From the cell containing the given text, extract its center point as (X, Y) coordinate. 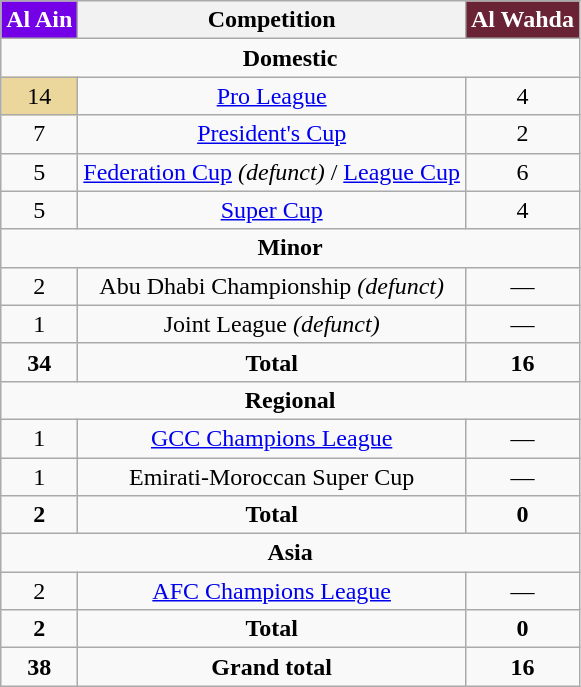
AFC Champions League (272, 591)
Competition (272, 20)
Abu Dhabi Championship (defunct) (272, 286)
7 (40, 134)
Federation Cup (defunct) / League Cup (272, 172)
Al Wahda (522, 20)
Super Cup (272, 210)
Regional (290, 400)
Al Ain (40, 20)
Pro League (272, 96)
Joint League (defunct) (272, 324)
Domestic (290, 58)
Minor (290, 248)
38 (40, 667)
Grand total (272, 667)
34 (40, 362)
President's Cup (272, 134)
14 (40, 96)
Emirati-Moroccan Super Cup (272, 477)
Asia (290, 553)
6 (522, 172)
GCC Champions League (272, 438)
